Identify which cell holds the provided text, then report its (X, Y) central coordinate. 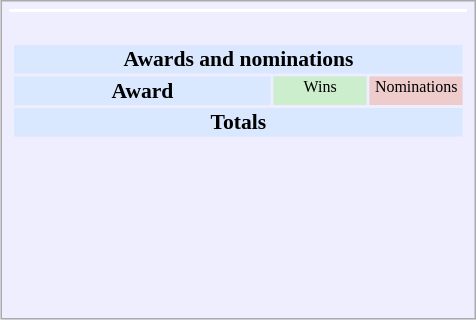
Award (142, 90)
Awards and nominations (238, 59)
Awards and nominations Award Wins Nominations Totals (239, 157)
Nominations (416, 90)
Wins (320, 90)
Totals (238, 122)
